Locate the cell with the specified text and output its (X, Y) center coordinate. 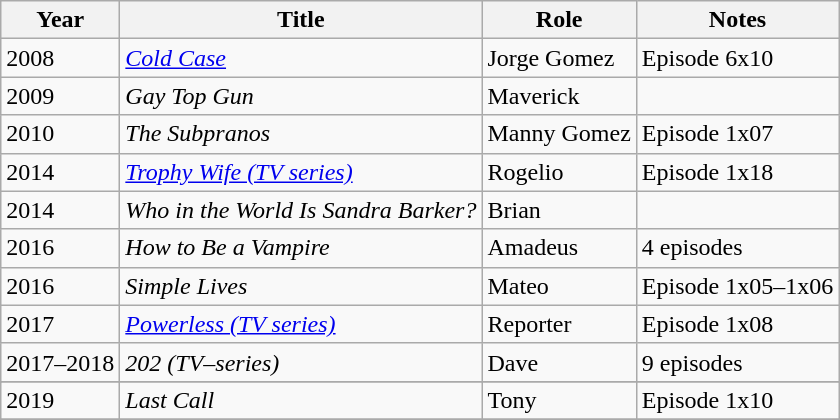
Jorge Gomez (559, 58)
Rogelio (559, 172)
Manny Gomez (559, 134)
Episode 1x08 (737, 324)
Simple Lives (301, 286)
202 (TV–series) (301, 362)
Episode 1x07 (737, 134)
Notes (737, 20)
Role (559, 20)
Reporter (559, 324)
Maverick (559, 96)
Amadeus (559, 248)
How to Be a Vampire (301, 248)
Who in the World Is Sandra Barker? (301, 210)
Mateo (559, 286)
9 episodes (737, 362)
Episode 6x10 (737, 58)
Year (60, 20)
Trophy Wife (TV series) (301, 172)
Cold Case (301, 58)
Gay Top Gun (301, 96)
Dave (559, 362)
Brian (559, 210)
Title (301, 20)
Episode 1x05–1x06 (737, 286)
2019 (60, 400)
Last Call (301, 400)
Tony (559, 400)
2017 (60, 324)
4 episodes (737, 248)
2008 (60, 58)
2010 (60, 134)
Episode 1x18 (737, 172)
The Subpranos (301, 134)
2009 (60, 96)
Powerless (TV series) (301, 324)
2017–2018 (60, 362)
Episode 1x10 (737, 400)
